Extract the (x, y) coordinate from the center of the cell holding the provided text.  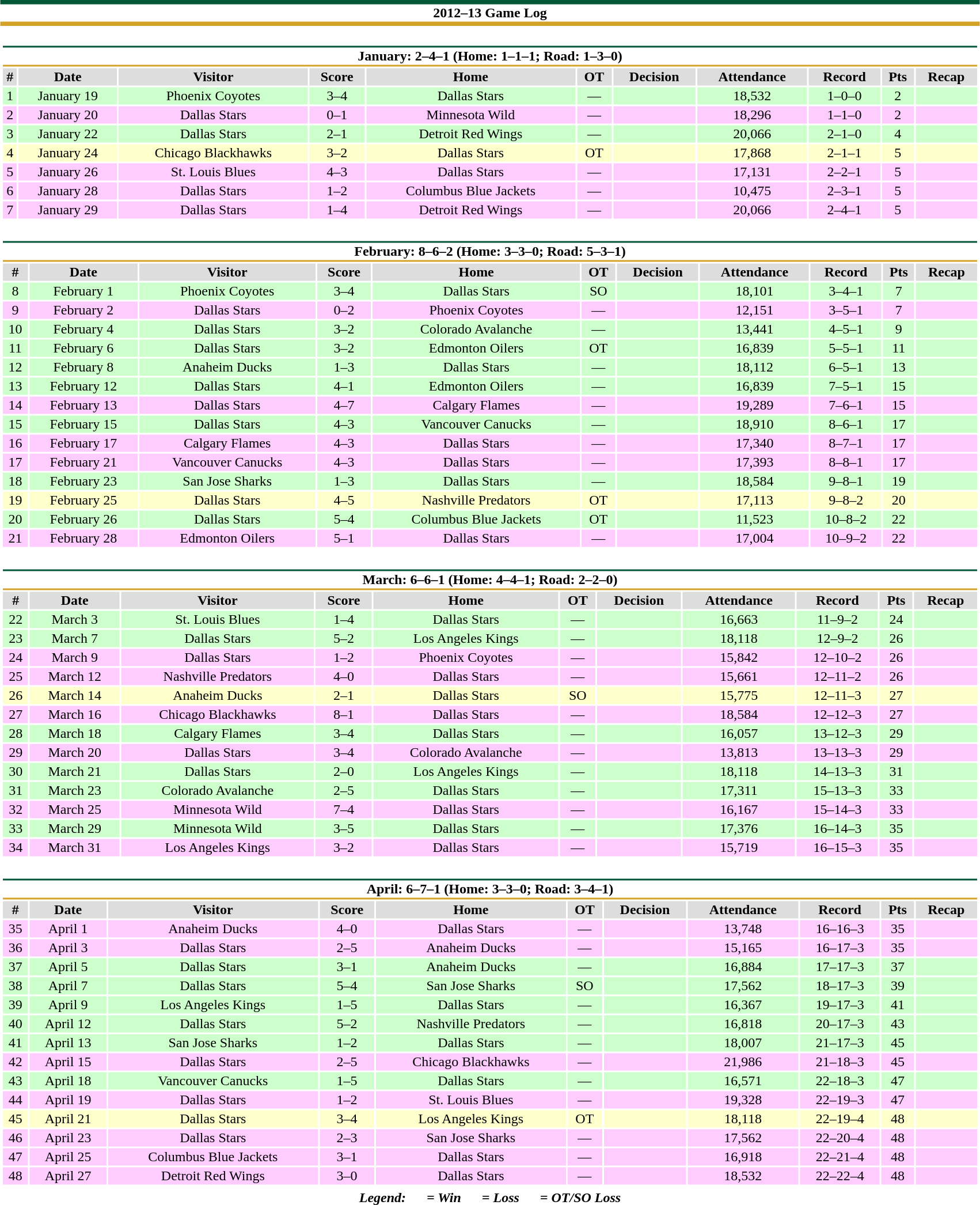
8–8–1 (846, 463)
18 (15, 481)
April 5 (68, 967)
13–12–3 (837, 733)
February 1 (83, 291)
16,571 (743, 1081)
19,328 (743, 1100)
6–5–1 (846, 367)
12–9–2 (837, 639)
February 13 (83, 405)
12,151 (754, 310)
13,441 (754, 329)
1 (10, 96)
32 (16, 809)
8–7–1 (846, 443)
13,748 (743, 929)
13,813 (738, 753)
18–17–3 (840, 986)
17,131 (752, 172)
16,918 (743, 1157)
12–11–3 (837, 695)
February 25 (83, 501)
22–19–3 (840, 1100)
February 12 (83, 386)
February 28 (83, 539)
16 (15, 443)
22–21–4 (840, 1157)
22–19–4 (840, 1119)
10–9–2 (846, 539)
8 (15, 291)
16,818 (743, 1024)
7–4 (343, 809)
16–14–3 (837, 829)
0–2 (344, 310)
4–7 (344, 405)
14 (15, 405)
25 (16, 677)
17,113 (754, 501)
21–17–3 (840, 1043)
April 3 (68, 948)
8–6–1 (846, 425)
30 (16, 771)
17,376 (738, 829)
42 (15, 1062)
February 21 (83, 463)
18,007 (743, 1043)
3–5 (343, 829)
40 (15, 1024)
15,775 (738, 695)
17,340 (754, 443)
April 12 (68, 1024)
April 7 (68, 986)
March 29 (75, 829)
7–6–1 (846, 405)
2–3 (347, 1138)
16,663 (738, 619)
15,719 (738, 847)
April 15 (68, 1062)
22–20–4 (840, 1138)
March 20 (75, 753)
15,842 (738, 657)
February 15 (83, 425)
April 21 (68, 1119)
8–1 (343, 715)
16–17–3 (840, 948)
March 25 (75, 809)
March 18 (75, 733)
1–1–0 (844, 115)
11,523 (754, 519)
10 (15, 329)
February 2 (83, 310)
6 (10, 191)
11–9–2 (837, 619)
15–14–3 (837, 809)
4–5 (344, 501)
44 (15, 1100)
19,289 (754, 405)
12–11–2 (837, 677)
28 (16, 733)
15,661 (738, 677)
January: 2–4–1 (Home: 1–1–1; Road: 1–3–0) (489, 56)
March: 6–6–1 (Home: 4–4–1; Road: 2–2–0) (489, 579)
10,475 (752, 191)
1–0–0 (844, 96)
34 (16, 847)
March 12 (75, 677)
5–5–1 (846, 348)
46 (15, 1138)
January 24 (68, 153)
2–0 (343, 771)
5–1 (344, 539)
21,986 (743, 1062)
February 8 (83, 367)
23 (16, 639)
2–1–0 (844, 134)
16–15–3 (837, 847)
March 16 (75, 715)
2012–13 Game Log (490, 13)
16,057 (738, 733)
36 (15, 948)
February 6 (83, 348)
January 19 (68, 96)
15,165 (743, 948)
17,311 (738, 791)
0–1 (337, 115)
9–8–2 (846, 501)
April 1 (68, 929)
38 (15, 986)
18,910 (754, 425)
March 23 (75, 791)
17,004 (754, 539)
April 13 (68, 1043)
January 28 (68, 191)
2–4–1 (844, 210)
3–0 (347, 1176)
21–18–3 (840, 1062)
17,393 (754, 463)
March 9 (75, 657)
12 (15, 367)
January 22 (68, 134)
21 (15, 539)
February 17 (83, 443)
15–13–3 (837, 791)
13–13–3 (837, 753)
16,884 (743, 967)
February 4 (83, 329)
March 7 (75, 639)
January 26 (68, 172)
March 14 (75, 695)
18,112 (754, 367)
16–16–3 (840, 929)
3–5–1 (846, 310)
3–4–1 (846, 291)
February 26 (83, 519)
March 31 (75, 847)
April 27 (68, 1176)
18,101 (754, 291)
March 3 (75, 619)
January 29 (68, 210)
18,296 (752, 115)
April 9 (68, 1005)
April 23 (68, 1138)
2–3–1 (844, 191)
February: 8–6–2 (Home: 3–3–0; Road: 5–3–1) (489, 251)
12–12–3 (837, 715)
10–8–2 (846, 519)
2–1–1 (844, 153)
April: 6–7–1 (Home: 3–3–0; Road: 3–4–1) (489, 889)
February 23 (83, 481)
April 18 (68, 1081)
20–17–3 (840, 1024)
4–5–1 (846, 329)
9–8–1 (846, 481)
16,367 (743, 1005)
22–18–3 (840, 1081)
16,167 (738, 809)
March 21 (75, 771)
12–10–2 (837, 657)
14–13–3 (837, 771)
April 19 (68, 1100)
2–2–1 (844, 172)
April 25 (68, 1157)
17–17–3 (840, 967)
22–22–4 (840, 1176)
3 (10, 134)
4–1 (344, 386)
19–17–3 (840, 1005)
7–5–1 (846, 386)
17,868 (752, 153)
January 20 (68, 115)
